For the text-containing cell, return its midpoint in [X, Y] coordinate format. 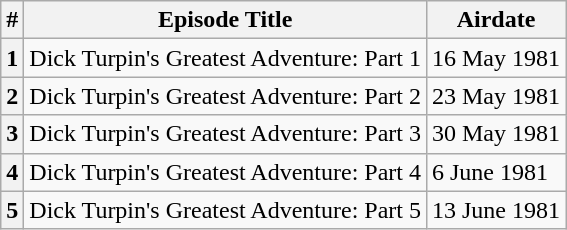
4 [12, 172]
Episode Title [226, 20]
13 June 1981 [496, 210]
Dick Turpin's Greatest Adventure: Part 3 [226, 134]
30 May 1981 [496, 134]
Dick Turpin's Greatest Adventure: Part 5 [226, 210]
1 [12, 58]
5 [12, 210]
3 [12, 134]
16 May 1981 [496, 58]
Dick Turpin's Greatest Adventure: Part 4 [226, 172]
6 June 1981 [496, 172]
Dick Turpin's Greatest Adventure: Part 2 [226, 96]
Airdate [496, 20]
# [12, 20]
23 May 1981 [496, 96]
2 [12, 96]
Dick Turpin's Greatest Adventure: Part 1 [226, 58]
